Determine the [x, y] coordinate at the center of the cell enclosing the given text.  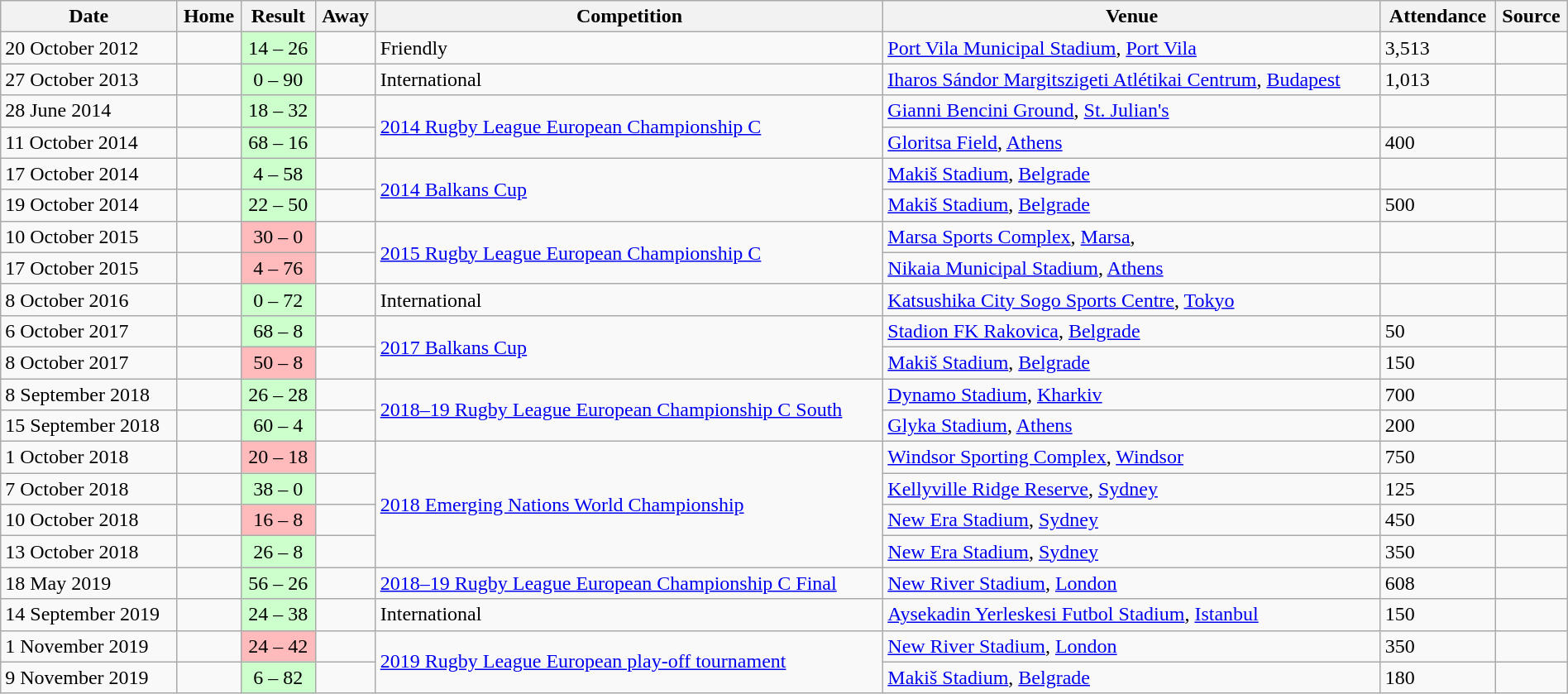
9 November 2019 [89, 677]
26 – 28 [278, 395]
Port Vila Municipal Stadium, Port Vila [1132, 48]
608 [1437, 583]
7 October 2018 [89, 489]
17 October 2014 [89, 174]
26 – 8 [278, 552]
2015 Rugby League European Championship C [629, 252]
56 – 26 [278, 583]
Competition [629, 17]
Gloritsa Field, Athens [1132, 142]
19 October 2014 [89, 205]
6 – 82 [278, 677]
Source [1532, 17]
60 – 4 [278, 426]
38 – 0 [278, 489]
20 – 18 [278, 457]
2014 Rugby League European Championship C [629, 127]
Aysekadin Yerleskesi Futbol Stadium, Istanbul [1132, 615]
3,513 [1437, 48]
Iharos Sándor Margitszigeti Atlétikai Centrum, Budapest [1132, 79]
28 June 2014 [89, 111]
8 October 2016 [89, 299]
20 October 2012 [89, 48]
1 November 2019 [89, 646]
18 May 2019 [89, 583]
2014 Balkans Cup [629, 189]
24 – 42 [278, 646]
22 – 50 [278, 205]
2018–19 Rugby League European Championship C Final [629, 583]
68 – 16 [278, 142]
11 October 2014 [89, 142]
Date [89, 17]
8 October 2017 [89, 362]
Attendance [1437, 17]
400 [1437, 142]
Dynamo Stadium, Kharkiv [1132, 395]
16 – 8 [278, 520]
Katsushika City Sogo Sports Centre, Tokyo [1132, 299]
Glyka Stadium, Athens [1132, 426]
10 October 2018 [89, 520]
125 [1437, 489]
2017 Balkans Cup [629, 347]
30 – 0 [278, 237]
14 – 26 [278, 48]
18 – 32 [278, 111]
Result [278, 17]
6 October 2017 [89, 331]
450 [1437, 520]
Home [209, 17]
10 October 2015 [89, 237]
4 – 76 [278, 268]
180 [1437, 677]
Marsa Sports Complex, Marsa, [1132, 237]
2018–19 Rugby League European Championship C South [629, 410]
1 October 2018 [89, 457]
Friendly [629, 48]
1,013 [1437, 79]
0 – 72 [278, 299]
Venue [1132, 17]
8 September 2018 [89, 395]
Nikaia Municipal Stadium, Athens [1132, 268]
Gianni Bencini Ground, St. Julian's [1132, 111]
2019 Rugby League European play-off tournament [629, 662]
14 September 2019 [89, 615]
24 – 38 [278, 615]
0 – 90 [278, 79]
750 [1437, 457]
27 October 2013 [89, 79]
15 September 2018 [89, 426]
68 – 8 [278, 331]
Windsor Sporting Complex, Windsor [1132, 457]
Stadion FK Rakovica, Belgrade [1132, 331]
2018 Emerging Nations World Championship [629, 505]
Kellyville Ridge Reserve, Sydney [1132, 489]
700 [1437, 395]
13 October 2018 [89, 552]
Away [346, 17]
500 [1437, 205]
50 – 8 [278, 362]
50 [1437, 331]
17 October 2015 [89, 268]
200 [1437, 426]
4 – 58 [278, 174]
